Extract the (X, Y) coordinate from the center of the cell holding the provided text.  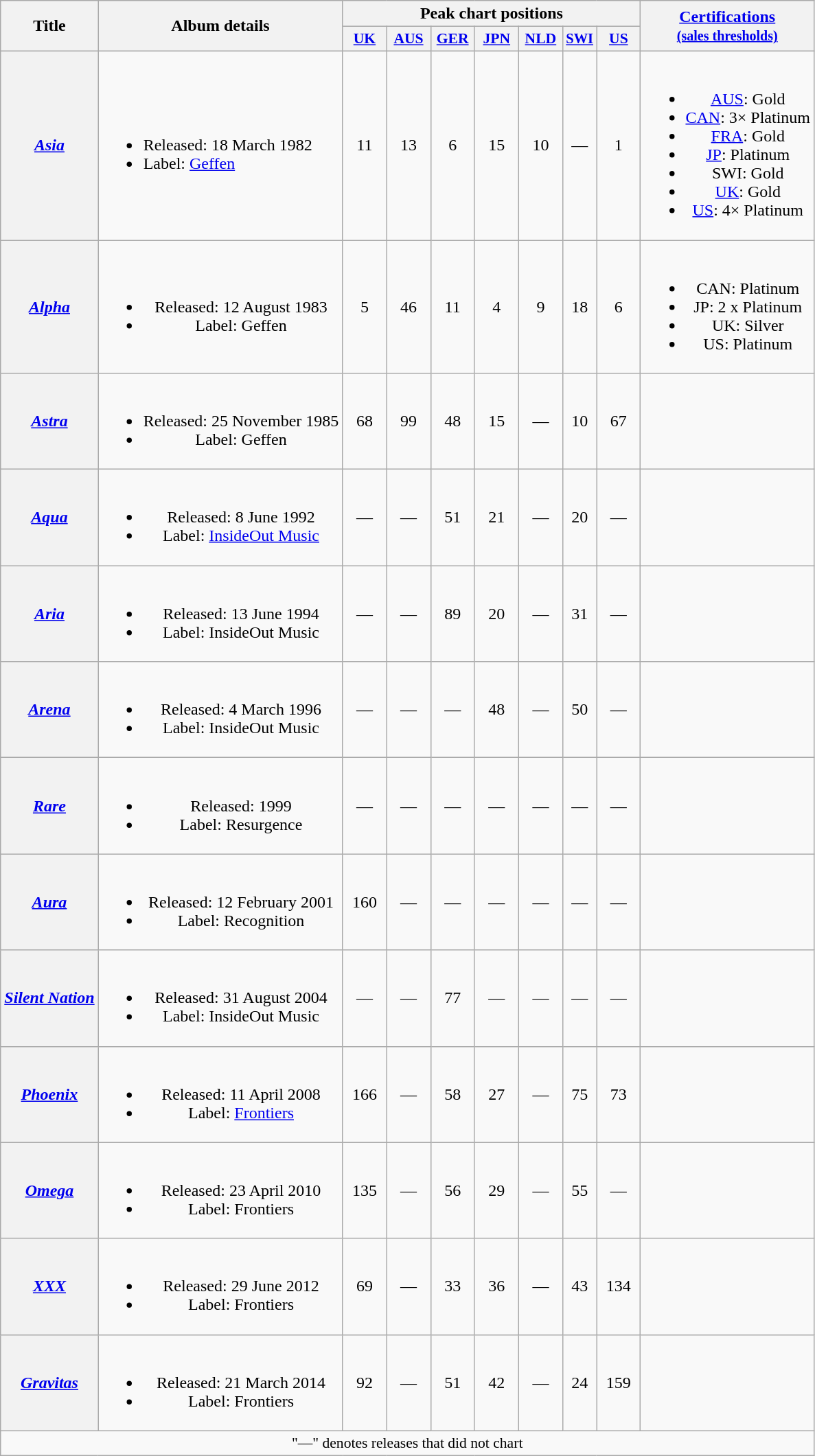
UK (365, 39)
Released: 4 March 1996Label: InsideOut Music (220, 710)
36 (496, 1286)
Released: 12 February 2001Label: Recognition (220, 902)
NLD (540, 39)
JPN (496, 39)
Album details (220, 26)
Arena (49, 710)
Phoenix (49, 1094)
Silent Nation (49, 998)
160 (365, 902)
Aqua (49, 518)
Released: 31 August 2004Label: InsideOut Music (220, 998)
73 (619, 1094)
89 (452, 614)
166 (365, 1094)
AUS: GoldCAN: 3× PlatinumFRA: GoldJP: PlatinumSWI: GoldUK: GoldUS: 4× Platinum (728, 146)
42 (496, 1383)
"—" denotes releases that did not chart (408, 1443)
Released: 23 April 2010Label: Frontiers (220, 1190)
69 (365, 1286)
13 (409, 146)
27 (496, 1094)
4 (496, 307)
68 (365, 421)
Astra (49, 421)
77 (452, 998)
Released: 25 November 1985Label: Geffen (220, 421)
21 (496, 518)
56 (452, 1190)
Released: 13 June 1994Label: InsideOut Music (220, 614)
46 (409, 307)
Omega (49, 1190)
Released: 8 June 1992Label: InsideOut Music (220, 518)
67 (619, 421)
99 (409, 421)
Gravitas (49, 1383)
Released: 18 March 1982Label: Geffen (220, 146)
18 (579, 307)
Aura (49, 902)
31 (579, 614)
AUS (409, 39)
US (619, 39)
58 (452, 1094)
1 (619, 146)
Asia (49, 146)
92 (365, 1383)
29 (496, 1190)
9 (540, 307)
24 (579, 1383)
33 (452, 1286)
Peak chart positions (492, 14)
Alpha (49, 307)
GER (452, 39)
134 (619, 1286)
135 (365, 1190)
Certifications(sales thresholds) (728, 26)
Released: 11 April 2008Label: Frontiers (220, 1094)
Aria (49, 614)
Released: 1999Label: Resurgence (220, 806)
Released: 21 March 2014Label: Frontiers (220, 1383)
Rare (49, 806)
5 (365, 307)
159 (619, 1383)
SWI (579, 39)
75 (579, 1094)
Released: 12 August 1983Label: Geffen (220, 307)
Released: 29 June 2012Label: Frontiers (220, 1286)
CAN: PlatinumJP: 2 x PlatinumUK: SilverUS: Platinum (728, 307)
Title (49, 26)
XXX (49, 1286)
50 (579, 710)
43 (579, 1286)
55 (579, 1190)
